From the cell containing the given text, extract its center point as (X, Y) coordinate. 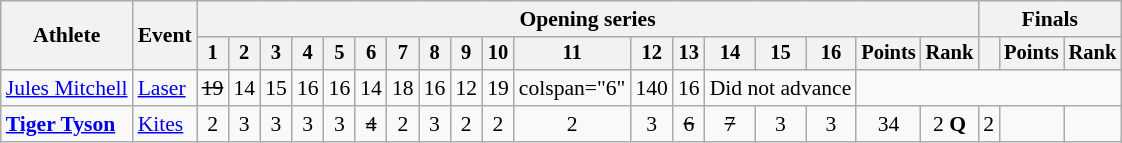
140 (652, 88)
1 (213, 54)
2 Q (950, 124)
colspan="6" (572, 88)
11 (572, 54)
18 (403, 88)
Did not advance (781, 88)
Kites (165, 124)
Jules Mitchell (67, 88)
8 (435, 54)
10 (498, 54)
34 (888, 124)
Opening series (588, 19)
Event (165, 36)
13 (689, 54)
9 (466, 54)
Tiger Tyson (67, 124)
Athlete (67, 36)
Finals (1050, 19)
Laser (165, 88)
5 (340, 54)
